Determine the (x, y) coordinate at the center of the cell enclosing the given text.  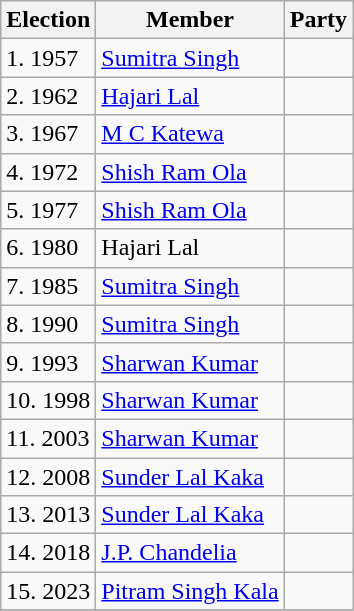
8. 1990 (48, 324)
J.P. Chandelia (190, 553)
5. 1977 (48, 210)
13. 2013 (48, 515)
12. 2008 (48, 477)
11. 2003 (48, 438)
4. 1972 (48, 172)
Election (48, 20)
3. 1967 (48, 134)
10. 1998 (48, 400)
7. 1985 (48, 286)
Member (190, 20)
1. 1957 (48, 58)
Party (318, 20)
9. 1993 (48, 362)
M C Katewa (190, 134)
2. 1962 (48, 96)
15. 2023 (48, 591)
Pitram Singh Kala (190, 591)
6. 1980 (48, 248)
14. 2018 (48, 553)
